Determine the [x, y] coordinate at the center of the cell enclosing the given text.  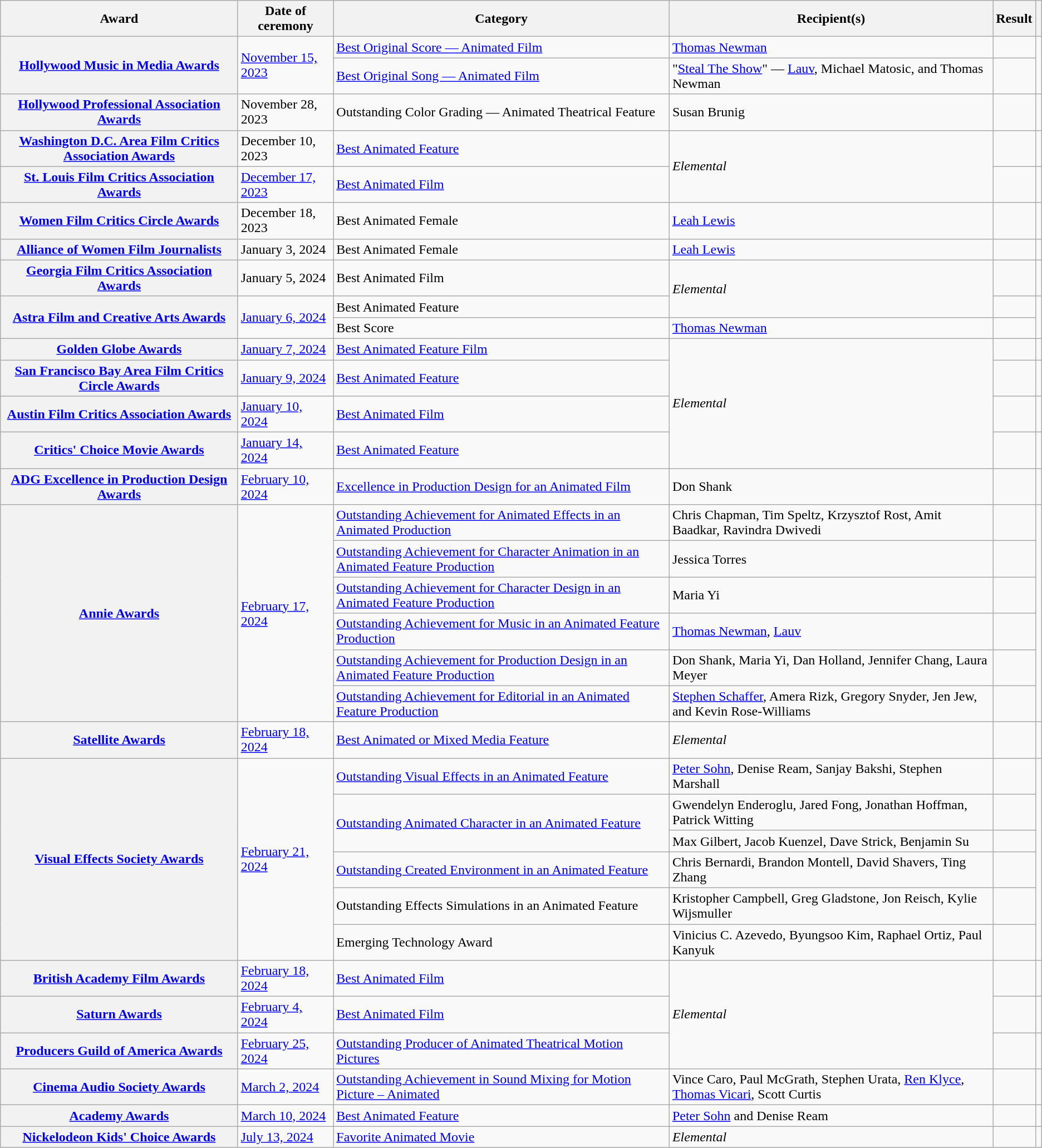
Academy Awards [119, 1116]
July 13, 2024 [286, 1137]
Critics' Choice Movie Awards [119, 451]
Favorite Animated Movie [502, 1137]
Washington D.C. Area Film Critics Association Awards [119, 148]
Result [1014, 19]
February 4, 2024 [286, 1015]
Nickelodeon Kids' Choice Awards [119, 1137]
St. Louis Film Critics Association Awards [119, 185]
Cinema Audio Society Awards [119, 1087]
Max Gilbert, Jacob Kuenzel, Dave Strick, Benjamin Su [830, 841]
February 17, 2024 [286, 613]
February 25, 2024 [286, 1051]
Satellite Awards [119, 740]
Golden Globe Awards [119, 349]
Georgia Film Critics Association Awards [119, 278]
Peter Sohn, Denise Ream, Sanjay Bakshi, Stephen Marshall [830, 776]
Astra Film and Creative Arts Awards [119, 317]
Susan Brunig [830, 112]
Award [119, 19]
Best Score [502, 328]
Maria Yi [830, 595]
Women Film Critics Circle Awards [119, 220]
Vinicius C. Azevedo, Byungsoo Kim, Raphael Ortiz, Paul Kanyuk [830, 942]
Thomas Newman, Lauv [830, 631]
January 10, 2024 [286, 414]
Saturn Awards [119, 1015]
March 10, 2024 [286, 1116]
Outstanding Achievement in Sound Mixing for Motion Picture – Animated [502, 1087]
Outstanding Animated Character in an Animated Feature [502, 822]
Jessica Torres [830, 559]
Outstanding Visual Effects in an Animated Feature [502, 776]
January 6, 2024 [286, 317]
Date of ceremony [286, 19]
Outstanding Achievement for Music in an Animated Feature Production [502, 631]
"Steal The Show" — Lauv, Michael Matosic, and Thomas Newman [830, 76]
January 3, 2024 [286, 249]
Austin Film Critics Association Awards [119, 414]
November 28, 2023 [286, 112]
Outstanding Achievement for Animated Effects in an Animated Production [502, 523]
Chris Chapman, Tim Speltz, Krzysztof Rost, Amit Baadkar, Ravindra Dwivedi [830, 523]
Category [502, 19]
Stephen Schaffer, Amera Rizk, Gregory Snyder, Jen Jew, and Kevin Rose-Williams [830, 703]
Kristopher Campbell, Greg Gladstone, Jon Reisch, Kylie Wijsmuller [830, 906]
Gwendelyn Enderoglu, Jared Fong, Jonathan Hoffman, Patrick Witting [830, 812]
Outstanding Effects Simulations in an Animated Feature [502, 906]
Annie Awards [119, 613]
January 5, 2024 [286, 278]
Emerging Technology Award [502, 942]
ADG Excellence in Production Design Awards [119, 486]
Peter Sohn and Denise Ream [830, 1116]
Outstanding Achievement for Production Design in an Animated Feature Production [502, 668]
Best Original Score — Animated Film [502, 47]
Outstanding Achievement for Character Animation in an Animated Feature Production [502, 559]
British Academy Film Awards [119, 978]
December 17, 2023 [286, 185]
January 9, 2024 [286, 377]
January 14, 2024 [286, 451]
March 2, 2024 [286, 1087]
Vince Caro, Paul McGrath, Stephen Urata, Ren Klyce, Thomas Vicari, Scott Curtis [830, 1087]
Producers Guild of America Awards [119, 1051]
Outstanding Producer of Animated Theatrical Motion Pictures [502, 1051]
Hollywood Music in Media Awards [119, 66]
February 21, 2024 [286, 859]
Best Animated or Mixed Media Feature [502, 740]
Visual Effects Society Awards [119, 859]
Don Shank [830, 486]
Don Shank, Maria Yi, Dan Holland, Jennifer Chang, Laura Meyer [830, 668]
Excellence in Production Design for an Animated Film [502, 486]
December 18, 2023 [286, 220]
Outstanding Achievement for Editorial in an Animated Feature Production [502, 703]
Chris Bernardi, Brandon Montell, David Shavers, Ting Zhang [830, 869]
Alliance of Women Film Journalists [119, 249]
Hollywood Professional Association Awards [119, 112]
February 10, 2024 [286, 486]
Outstanding Achievement for Character Design in an Animated Feature Production [502, 595]
January 7, 2024 [286, 349]
Best Original Song — Animated Film [502, 76]
Outstanding Color Grading — Animated Theatrical Feature [502, 112]
December 10, 2023 [286, 148]
November 15, 2023 [286, 66]
Outstanding Created Environment in an Animated Feature [502, 869]
Best Animated Feature Film [502, 349]
Recipient(s) [830, 19]
San Francisco Bay Area Film Critics Circle Awards [119, 377]
